Scan for the cell matching the given text and deliver its [x, y] coordinate at center. 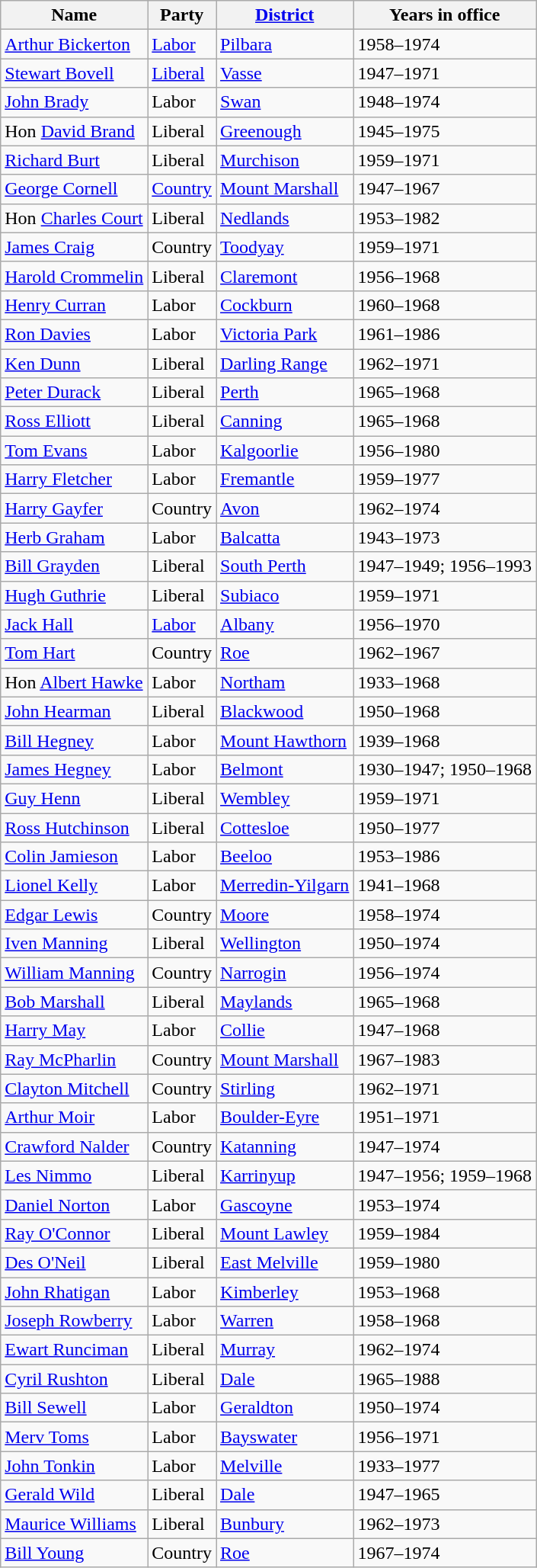
Pilbara [285, 44]
1933–1977 [445, 1466]
1953–1974 [445, 1204]
District [285, 15]
1959–1984 [445, 1233]
1965–1988 [445, 1379]
1948–1974 [445, 102]
1959–1977 [445, 479]
Ray O'Connor [75, 1233]
Des O'Neil [75, 1262]
Kimberley [285, 1292]
Tom Hart [75, 653]
Subiaco [285, 595]
1961–1986 [445, 334]
Hon David Brand [75, 131]
Edgar Lewis [75, 915]
Merv Toms [75, 1437]
1959–1980 [445, 1262]
South Perth [285, 566]
Stewart Bovell [75, 73]
Bill Young [75, 1553]
Peter Durack [75, 393]
Wellington [285, 944]
Merredin-Yilgarn [285, 886]
Bob Marshall [75, 1002]
Hugh Guthrie [75, 595]
1950–1977 [445, 827]
Belmont [285, 769]
1930–1947; 1950–1968 [445, 769]
1939–1968 [445, 740]
Herb Graham [75, 537]
1947–1967 [445, 189]
Mount Hawthorn [285, 740]
Murray [285, 1350]
Greenough [285, 131]
1947–1965 [445, 1495]
Avon [285, 508]
Darling Range [285, 364]
Harold Crommelin [75, 276]
Claremont [285, 276]
Narrogin [285, 973]
Tom Evans [75, 451]
James Craig [75, 247]
Vasse [285, 73]
Mount Lawley [285, 1233]
Bill Grayden [75, 566]
Kalgoorlie [285, 451]
1967–1974 [445, 1553]
1956–1968 [445, 276]
1941–1968 [445, 886]
Maurice Williams [75, 1524]
John Rhatigan [75, 1292]
Wembley [285, 798]
1962–1973 [445, 1524]
John Hearman [75, 711]
1962–1967 [445, 653]
Albany [285, 624]
1951–1971 [445, 1117]
George Cornell [75, 189]
Bill Sewell [75, 1408]
Iven Manning [75, 944]
Fremantle [285, 479]
William Manning [75, 973]
Ray McPharlin [75, 1060]
Victoria Park [285, 334]
1956–1980 [445, 451]
Bill Hegney [75, 740]
Clayton Mitchell [75, 1089]
Moore [285, 915]
Bayswater [285, 1437]
Karrinyup [285, 1175]
Daniel Norton [75, 1204]
Blackwood [285, 711]
Colin Jamieson [75, 857]
Katanning [285, 1146]
Ken Dunn [75, 364]
1956–1971 [445, 1437]
1947–1956; 1959–1968 [445, 1175]
Cyril Rushton [75, 1379]
Years in office [445, 15]
Boulder-Eyre [285, 1117]
Harry Gayfer [75, 508]
Jack Hall [75, 624]
1950–1968 [445, 711]
1953–1982 [445, 218]
1947–1968 [445, 1031]
Gascoyne [285, 1204]
Name [75, 15]
1960–1968 [445, 305]
James Hegney [75, 769]
1967–1983 [445, 1060]
John Tonkin [75, 1466]
Ron Davies [75, 334]
1953–1968 [445, 1292]
1956–1974 [445, 973]
Harry Fletcher [75, 479]
Toodyay [285, 247]
Hon Charles Court [75, 218]
Crawford Nalder [75, 1146]
Perth [285, 393]
Guy Henn [75, 798]
Arthur Moir [75, 1117]
Party [182, 15]
East Melville [285, 1262]
Maylands [285, 1002]
Collie [285, 1031]
Melville [285, 1466]
Ross Elliott [75, 422]
1947–1974 [445, 1146]
1956–1970 [445, 624]
Hon Albert Hawke [75, 682]
Henry Curran [75, 305]
1958–1968 [445, 1321]
Les Nimmo [75, 1175]
Richard Burt [75, 160]
Harry May [75, 1031]
1933–1968 [445, 682]
1947–1949; 1956–1993 [445, 566]
Bunbury [285, 1524]
Northam [285, 682]
Arthur Bickerton [75, 44]
Ross Hutchinson [75, 827]
Warren [285, 1321]
Cottesloe [285, 827]
Balcatta [285, 537]
1943–1973 [445, 537]
Joseph Rowberry [75, 1321]
Stirling [285, 1089]
Murchison [285, 160]
John Brady [75, 102]
Nedlands [285, 218]
Beeloo [285, 857]
Gerald Wild [75, 1495]
Ewart Runciman [75, 1350]
Canning [285, 422]
Lionel Kelly [75, 886]
Swan [285, 102]
1945–1975 [445, 131]
Cockburn [285, 305]
Geraldton [285, 1408]
1947–1971 [445, 73]
1953–1986 [445, 857]
